Find where the given text appears and provide that cell's center as (x, y) coordinate. 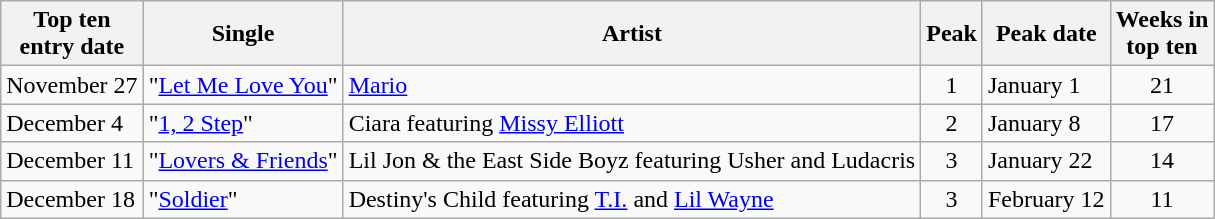
14 (1162, 161)
January 8 (1046, 123)
2 (952, 123)
Mario (632, 85)
November 27 (72, 85)
December 18 (72, 199)
21 (1162, 85)
January 1 (1046, 85)
Peak (952, 34)
"Let Me Love You" (243, 85)
17 (1162, 123)
Artist (632, 34)
"Soldier" (243, 199)
Peak date (1046, 34)
Lil Jon & the East Side Boyz featuring Usher and Ludacris (632, 161)
11 (1162, 199)
1 (952, 85)
December 11 (72, 161)
Ciara featuring Missy Elliott (632, 123)
Single (243, 34)
"Lovers & Friends" (243, 161)
Top tenentry date (72, 34)
February 12 (1046, 199)
"1, 2 Step" (243, 123)
December 4 (72, 123)
January 22 (1046, 161)
Weeks intop ten (1162, 34)
Destiny's Child featuring T.I. and Lil Wayne (632, 199)
